Extract the [X, Y] coordinate from the center of the cell holding the provided text.  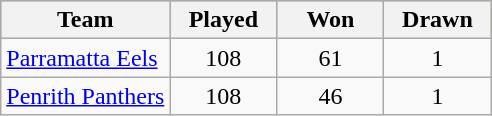
Played [224, 20]
46 [330, 96]
61 [330, 58]
Drawn [438, 20]
Parramatta Eels [86, 58]
Won [330, 20]
Team [86, 20]
Penrith Panthers [86, 96]
